Output the (X, Y) coordinate of the center of the cell containing the given text.  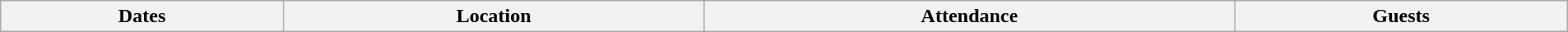
Location (495, 16)
Guests (1401, 16)
Dates (142, 16)
Attendance (969, 16)
